Scan for the cell matching the given text and deliver its [X, Y] coordinate at center. 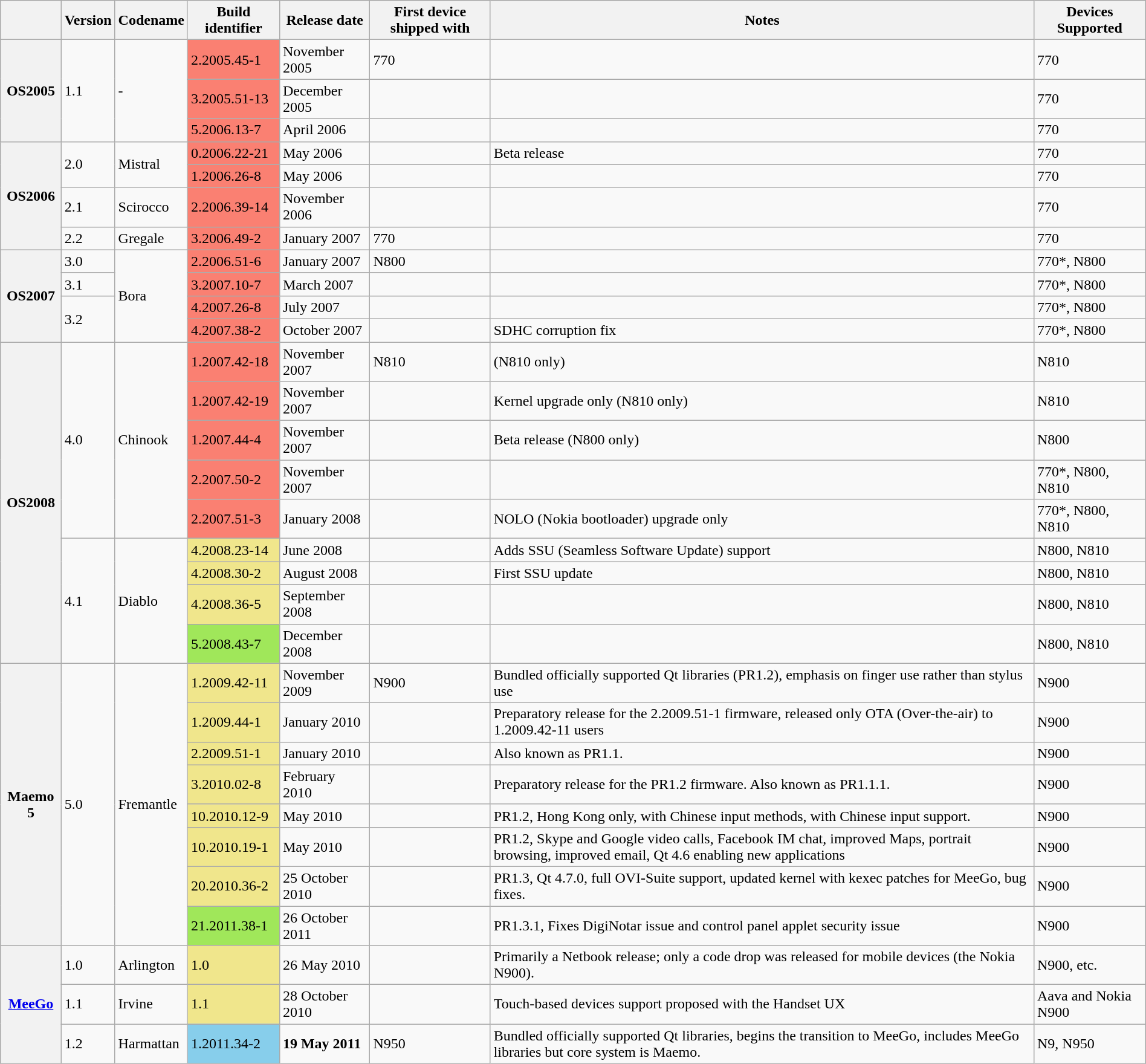
3.2005.51-13 [233, 99]
November 2009 [325, 683]
July 2007 [325, 307]
5.2006.13-7 [233, 130]
January 2008 [325, 519]
Beta release (N800 only) [762, 440]
1.2007.44-4 [233, 440]
Devices Supported [1089, 21]
5.0 [88, 804]
1.2009.44-1 [233, 722]
3.0 [88, 261]
Preparatory release for the PR1.2 firmware. Also known as PR1.1.1. [762, 785]
Bora [151, 296]
3.2007.10-7 [233, 284]
4.0 [88, 440]
Diablo [151, 601]
2.2006.39-14 [233, 207]
N9, N950 [1089, 1043]
2.1 [88, 207]
10.2010.12-9 [233, 816]
3.2006.49-2 [233, 238]
0.2006.22-21 [233, 153]
2.2007.50-2 [233, 480]
Fremantle [151, 804]
Scirocco [151, 207]
25 October 2010 [325, 886]
Adds SSU (Seamless Software Update) support [762, 550]
Maemo 5 [31, 804]
Touch-based devices support proposed with the Handset UX [762, 1005]
Irvine [151, 1005]
26 May 2010 [325, 965]
- [151, 91]
2.2006.51-6 [233, 261]
4.1 [88, 601]
2.0 [88, 164]
4.2008.36-5 [233, 605]
4.2007.38-2 [233, 330]
PR1.2, Skype and Google video calls, Facebook IM chat, improved Maps, portrait browsing, improved email, Qt 4.6 enabling new applications [762, 846]
1.2009.42-11 [233, 683]
February 2010 [325, 785]
Also known as PR1.1. [762, 753]
Preparatory release for the 2.2009.51-1 firmware, released only OTA (Over-the-air) to 1.2009.42-11 users [762, 722]
1.2006.26-8 [233, 176]
19 May 2011 [325, 1043]
Chinook [151, 440]
26 October 2011 [325, 925]
NOLO (Nokia bootloader) upgrade only [762, 519]
March 2007 [325, 284]
December 2005 [325, 99]
OS2005 [31, 91]
Kernel upgrade only (N810 only) [762, 401]
December 2008 [325, 643]
Bundled officially supported Qt libraries (PR1.2), emphasis on finger use rather than stylus use [762, 683]
2.2 [88, 238]
September 2008 [325, 605]
3.2010.02-8 [233, 785]
4.2008.30-2 [233, 573]
MeeGo [31, 1005]
PR1.3, Qt 4.7.0, full OVI-Suite support, updated kernel with kexec patches for MeeGo, bug fixes. [762, 886]
N950 [430, 1043]
28 October 2010 [325, 1005]
Primarily a Netbook release; only a code drop was released for mobile devices (the Nokia N900). [762, 965]
Aava and Nokia N900 [1089, 1005]
4.2008.23-14 [233, 550]
First SSU update [762, 573]
1.2011.34-2 [233, 1043]
5.2008.43-7 [233, 643]
PR1.3.1, Fixes DigiNotar issue and control panel applet security issue [762, 925]
2.2009.51-1 [233, 753]
2.2005.45-1 [233, 59]
Build identifier [233, 21]
20.2010.36-2 [233, 886]
10.2010.19-1 [233, 846]
November 2005 [325, 59]
N900, etc. [1089, 965]
(N810 only) [762, 362]
OS2006 [31, 196]
PR1.2, Hong Kong only, with Chinese input methods, with Chinese input support. [762, 816]
Harmattan [151, 1043]
4.2007.26-8 [233, 307]
Codename [151, 21]
3.2 [88, 319]
June 2008 [325, 550]
SDHC corruption fix [762, 330]
2.2007.51-3 [233, 519]
November 2006 [325, 207]
Arlington [151, 965]
Notes [762, 21]
OS2007 [31, 296]
Version [88, 21]
Gregale [151, 238]
OS2008 [31, 503]
1.2 [88, 1043]
August 2008 [325, 573]
1.2007.42-19 [233, 401]
April 2006 [325, 130]
Beta release [762, 153]
1.2007.42-18 [233, 362]
First device shipped with [430, 21]
Release date [325, 21]
October 2007 [325, 330]
21.2011.38-1 [233, 925]
Bundled officially supported Qt libraries, begins the transition to MeeGo, includes MeeGo libraries but core system is Maemo. [762, 1043]
Mistral [151, 164]
3.1 [88, 284]
